Return the (X, Y) coordinate for the center point of the cell that contains the specified text.  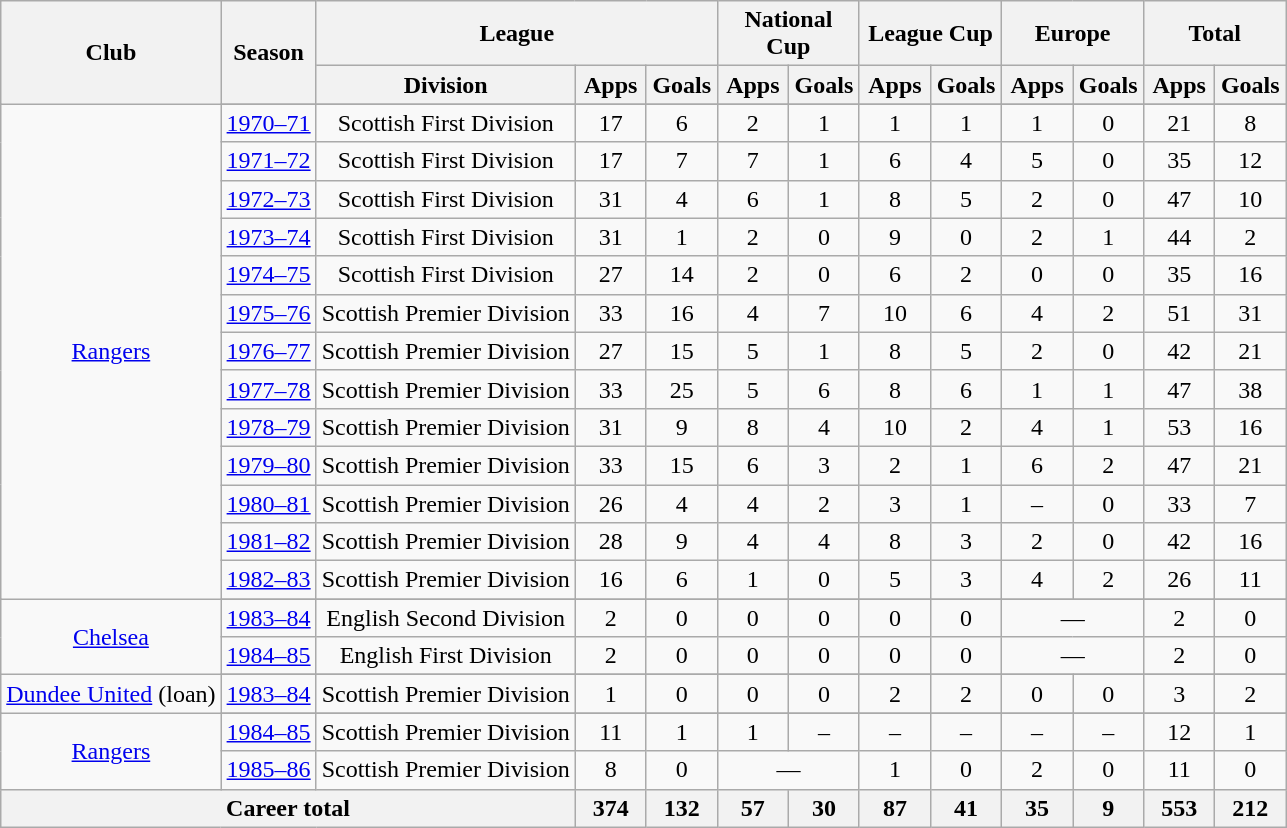
1974–75 (268, 275)
374 (610, 808)
English Second Division (446, 618)
Division (446, 85)
38 (1250, 389)
1971–72 (268, 161)
30 (824, 808)
League Cup (930, 34)
51 (1180, 313)
25 (682, 389)
1970–71 (268, 123)
1979–80 (268, 465)
132 (682, 808)
Chelsea (111, 637)
212 (1250, 808)
Career total (288, 808)
1972–73 (268, 199)
1973–74 (268, 237)
1976–77 (268, 351)
Dundee United (loan) (111, 694)
Europe (1073, 34)
28 (610, 542)
14 (682, 275)
553 (1180, 808)
41 (966, 808)
87 (894, 808)
53 (1180, 427)
44 (1180, 237)
1981–82 (268, 542)
Total (1215, 34)
1978–79 (268, 427)
National Cup (788, 34)
Club (111, 52)
English First Division (446, 656)
Season (268, 52)
1975–76 (268, 313)
League (516, 34)
1980–81 (268, 503)
1982–83 (268, 580)
57 (752, 808)
1977–78 (268, 389)
1985–86 (268, 770)
